Search for the cell housing the specified text and yield its [X, Y] center coordinate. 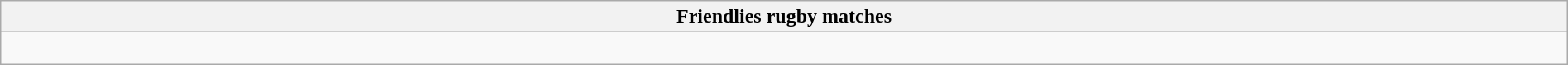
Friendlies rugby matches [784, 17]
